Identify which cell holds the provided text, then report its (x, y) central coordinate. 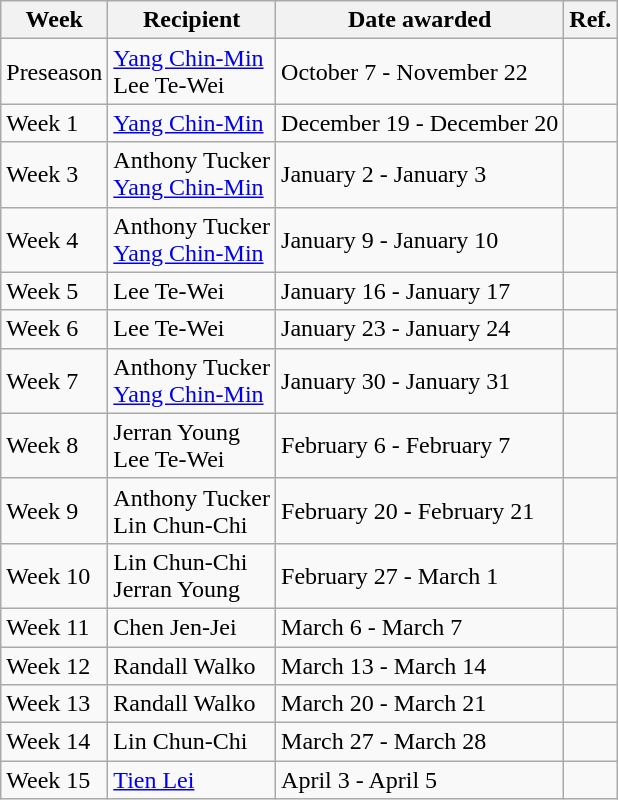
Jerran YoungLee Te-Wei (192, 446)
Yang Chin-MinLee Te-Wei (192, 72)
January 23 - January 24 (420, 329)
Week 11 (54, 627)
March 13 - March 14 (420, 665)
March 6 - March 7 (420, 627)
Week 10 (54, 576)
January 30 - January 31 (420, 380)
Week 7 (54, 380)
Week 3 (54, 174)
Week 5 (54, 291)
Week 15 (54, 780)
February 6 - February 7 (420, 446)
Yang Chin-Min (192, 123)
Week 9 (54, 510)
Lin Chun-ChiJerran Young (192, 576)
Week 1 (54, 123)
Week (54, 20)
February 27 - March 1 (420, 576)
March 27 - March 28 (420, 742)
Week 4 (54, 240)
Chen Jen-Jei (192, 627)
Week 6 (54, 329)
January 9 - January 10 (420, 240)
Preseason (54, 72)
January 16 - January 17 (420, 291)
April 3 - April 5 (420, 780)
Tien Lei (192, 780)
March 20 - March 21 (420, 704)
October 7 - November 22 (420, 72)
Lin Chun-Chi (192, 742)
Week 8 (54, 446)
January 2 - January 3 (420, 174)
Week 12 (54, 665)
Week 14 (54, 742)
December 19 - December 20 (420, 123)
February 20 - February 21 (420, 510)
Ref. (590, 20)
Anthony TuckerLin Chun-Chi (192, 510)
Recipient (192, 20)
Date awarded (420, 20)
Week 13 (54, 704)
